Provide the [X, Y] coordinate of the cell's center where the given text is located.  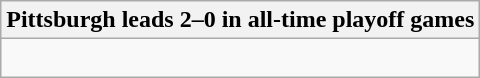
Pittsburgh leads 2–0 in all-time playoff games [240, 20]
